Pinpoint the cell where the given text exists, returning its (x, y) midpoint coordinate. 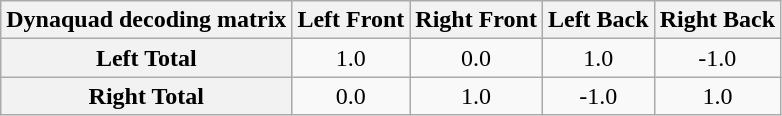
Right Back (717, 20)
Left Front (351, 20)
Right Front (476, 20)
Left Total (146, 58)
Dynaquad decoding matrix (146, 20)
Right Total (146, 96)
Left Back (598, 20)
